Return (x, y) of the center of cell containing provided text 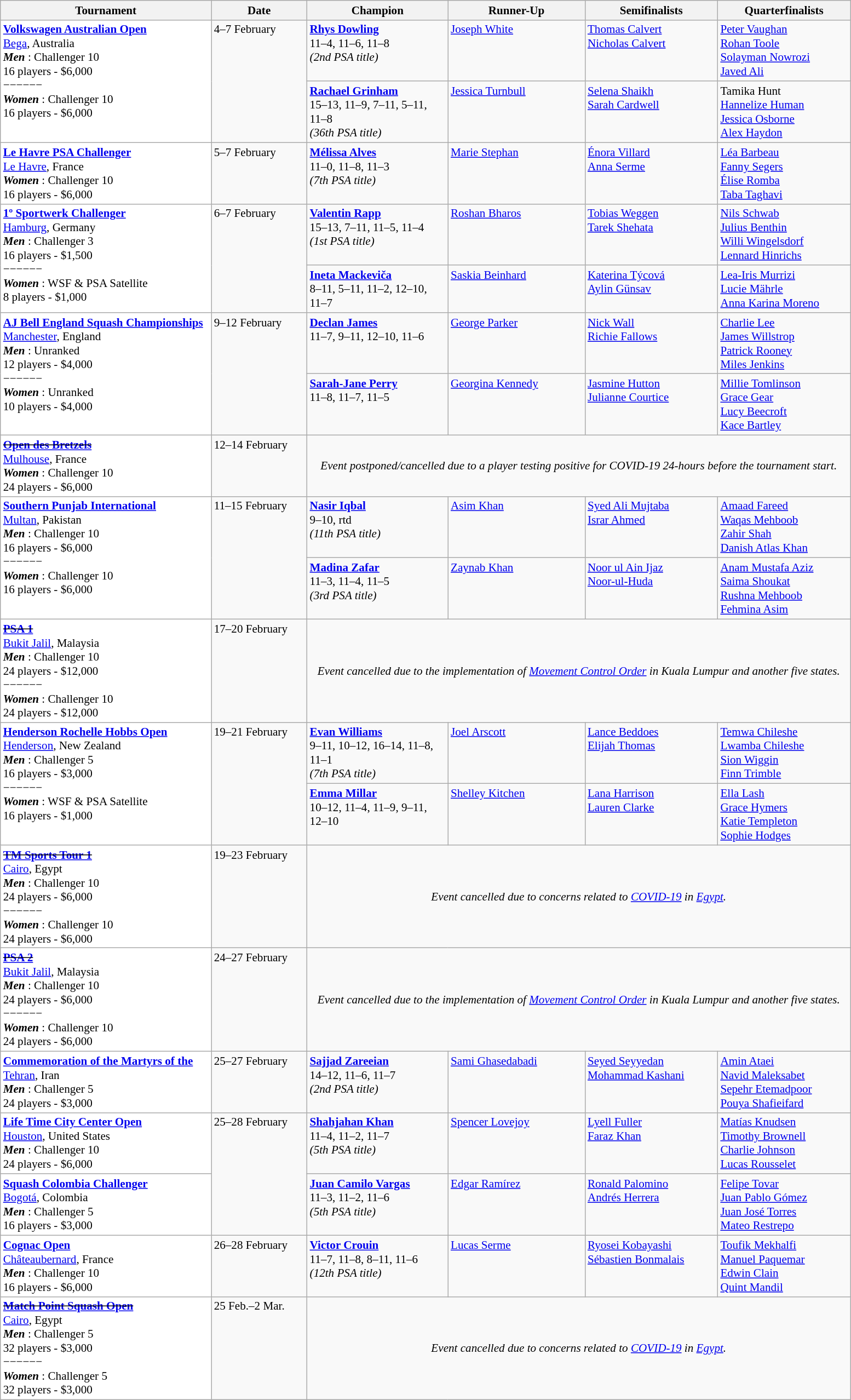
Le Havre PSA Challenger Le Havre, France Women : Challenger 1016 players - $6,000 (106, 173)
Quarterfinalists (784, 10)
Sajjad Zareeian14–12, 11–6, 11–7(2nd PSA title) (378, 1082)
Charlie Lee James Willstrop Patrick Rooney Miles Jenkins (784, 343)
Life Time City Center Open Houston, United States Men : Challenger 1024 players - $6,000 (106, 1143)
Lea-Iris Murrizi Lucie Mährle Anna Karina Moreno (784, 289)
Ineta Mackeviča8–11, 5–11, 11–2, 12–10, 11–7 (378, 289)
Lyell Fuller Faraz Khan (651, 1143)
Roshan Bharos (516, 234)
TM Sports Tour 1 Cairo, Egypt Men : Challenger 1024 players - $6,000−−−−−− Women : Challenger 1024 players - $6,000 (106, 896)
Rhys Dowling11–4, 11–6, 11–8(2nd PSA title) (378, 50)
11–15 February (260, 558)
25–27 February (260, 1082)
Ella Lash Grace Hymers Katie Templeton Sophie Hodges (784, 814)
Event postponed/cancelled due to a player testing positive for COVID-19 24-hours before the tournament start. (579, 466)
Temwa Chileshe Lwamba Chileshe Sion Wiggin Finn Trimble (784, 753)
Match Point Squash Open Cairo, Egypt Men : Challenger 532 players - $3,000−−−−−− Women : Challenger 532 players - $3,000 (106, 1348)
Asim Khan (516, 527)
Amaad Fareed Waqas Mehboob Zahir Shah Danish Atlas Khan (784, 527)
Thomas Calvert Nicholas Calvert (651, 50)
Jessica Turnbull (516, 112)
25–28 February (260, 1174)
Noor ul Ain Ijaz Noor-ul-Huda (651, 588)
Lana Harrison Lauren Clarke (651, 814)
Open des Bretzels Mulhouse, France Women : Challenger 1024 players - $6,000 (106, 466)
Champion (378, 10)
Jasmine Hutton Julianne Courtice (651, 404)
Victor Crouin11–7, 11–8, 8–11, 11–6(12th PSA title) (378, 1266)
Ronald Palomino Andrés Herrera (651, 1204)
Cognac Open Châteaubernard, France Men : Challenger 1016 players - $6,000 (106, 1266)
Syed Ali Mujtaba Israr Ahmed (651, 527)
Seyed Seyyedan Mohammad Kashani (651, 1082)
Joel Arscott (516, 753)
Juan Camilo Vargas11–3, 11–2, 11–6(5th PSA title) (378, 1204)
Edgar Ramírez (516, 1204)
Commemoration of the Martyrs of the Tehran, Iran Men : Challenger 524 players - $3,000 (106, 1082)
Georgina Kennedy (516, 404)
Semifinalists (651, 10)
Valentin Rapp15–13, 7–11, 11–5, 11–4(1st PSA title) (378, 234)
24–27 February (260, 1000)
Madina Zafar11–3, 11–4, 11–5(3rd PSA title) (378, 588)
Felipe Tovar Juan Pablo Gómez Juan José Torres Mateo Restrepo (784, 1204)
Peter Vaughan Rohan Toole Solayman Nowrozi Javed Ali (784, 50)
Emma Millar10–12, 11–4, 11–9, 9–11, 12–10 (378, 814)
12–14 February (260, 466)
AJ Bell England Squash Championships Manchester, England Men : Unranked12 players - $4,000−−−−−− Women : Unranked10 players - $4,000 (106, 374)
Toufik Mekhalfi Manuel Paquemar Edwin Clain Quint Mandil (784, 1266)
Tamika Hunt Hannelize Human Jessica Osborne Alex Haydon (784, 112)
Date (260, 10)
Anam Mustafa Aziz Saima Shoukat Rushna Mehboob Fehmina Asim (784, 588)
25 Feb.–2 Mar. (260, 1348)
Amin Ataei Navid Maleksabet Sepehr Etemadpoor Pouya Shafieifard (784, 1082)
Énora Villard Anna Serme (651, 173)
Nick Wall Richie Fallows (651, 343)
PSA 1 Bukit Jalil, Malaysia Men : Challenger 1024 players - $12,000−−−−−− Women : Challenger 1024 players - $12,000 (106, 670)
Spencer Lovejoy (516, 1143)
Selena Shaikh Sarah Cardwell (651, 112)
Shahjahan Khan11–4, 11–2, 11–7(5th PSA title) (378, 1143)
Joseph White (516, 50)
1º Sportwerk Challenger Hamburg, Germany Men : Challenger 316 players - $1,500−−−−−− Women : WSF & PSA Satellite8 players - $1,000 (106, 258)
Mélissa Alves11–0, 11–8, 11–3(7th PSA title) (378, 173)
19–21 February (260, 784)
Lucas Serme (516, 1266)
Katerina Týcová Aylin Günsav (651, 289)
Volkswagen Australian Open Bega, Australia Men : Challenger 1016 players - $6,000−−−−−− Women : Challenger 1016 players - $6,000 (106, 81)
Léa Barbeau Fanny Segers Élise Romba Taba Taghavi (784, 173)
Nils Schwab Julius Benthin Willi Wingelsdorf Lennard Hinrichs (784, 234)
Sami Ghasedabadi (516, 1082)
Lance Beddoes Elijah Thomas (651, 753)
Shelley Kitchen (516, 814)
Nasir Iqbal9–10, rtd(11th PSA title) (378, 527)
17–20 February (260, 670)
26–28 February (260, 1266)
19–23 February (260, 896)
9–12 February (260, 374)
Matías Knudsen Timothy Brownell Charlie Johnson Lucas Rousselet (784, 1143)
Tournament (106, 10)
Southern Punjab International Multan, Pakistan Men : Challenger 1016 players - $6,000−−−−−− Women : Challenger 1016 players - $6,000 (106, 558)
5–7 February (260, 173)
Declan James11–7, 9–11, 12–10, 11–6 (378, 343)
Squash Colombia Challenger Bogotá, Colombia Men : Challenger 516 players - $3,000 (106, 1204)
Rachael Grinham15–13, 11–9, 7–11, 5–11, 11–8(36th PSA title) (378, 112)
Millie Tomlinson Grace Gear Lucy Beecroft Kace Bartley (784, 404)
Zaynab Khan (516, 588)
Saskia Beinhard (516, 289)
4–7 February (260, 81)
Evan Williams9–11, 10–12, 16–14, 11–8, 11–1(7th PSA title) (378, 753)
George Parker (516, 343)
Marie Stephan (516, 173)
Sarah-Jane Perry11–8, 11–7, 11–5 (378, 404)
Runner-Up (516, 10)
6–7 February (260, 258)
Tobias Weggen Tarek Shehata (651, 234)
Ryosei Kobayashi Sébastien Bonmalais (651, 1266)
PSA 2 Bukit Jalil, Malaysia Men : Challenger 1024 players - $6,000−−−−−− Women : Challenger 1024 players - $6,000 (106, 1000)
Henderson Rochelle Hobbs Open Henderson, New Zealand Men : Challenger 516 players - $3,000−−−−−− Women : WSF & PSA Satellite16 players - $1,000 (106, 784)
